Capture the cell that displays the provided text and extract its (x, y) central coordinate. 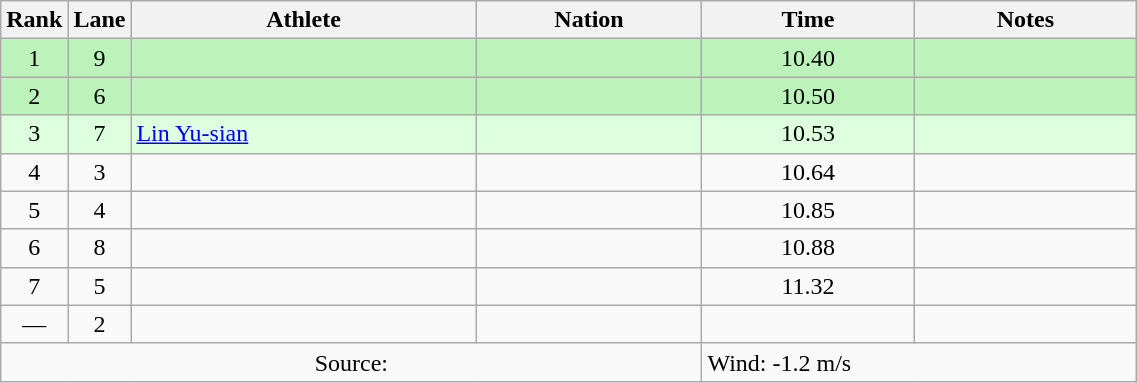
10.40 (808, 58)
10.53 (808, 134)
10.50 (808, 96)
Rank (34, 20)
Lin Yu-sian (304, 134)
10.64 (808, 172)
— (34, 324)
Source: (352, 362)
11.32 (808, 286)
1 (34, 58)
10.85 (808, 210)
10.88 (808, 248)
Time (808, 20)
Nation (589, 20)
Athlete (304, 20)
8 (100, 248)
9 (100, 58)
Wind: -1.2 m/s (920, 362)
Lane (100, 20)
Notes (1026, 20)
